Find where the given text appears and provide that cell's center as (x, y) coordinate. 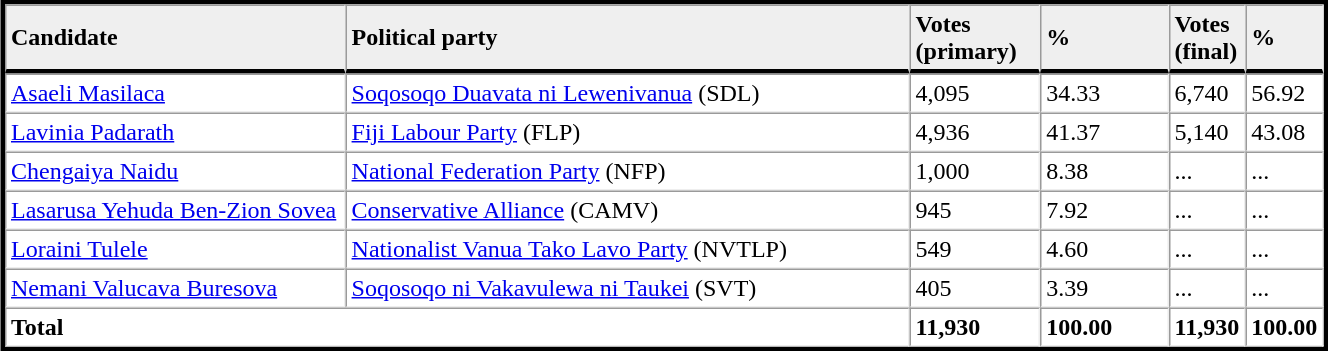
Soqosoqo ni Vakavulewa ni Taukei (SVT) (628, 288)
Soqosoqo Duavata ni Lewenivanua (SDL) (628, 94)
43.08 (1284, 132)
7.92 (1104, 210)
945 (976, 210)
Votes(primary) (976, 38)
Nationalist Vanua Tako Lavo Party (NVTLP) (628, 250)
Asaeli Masilaca (176, 94)
Candidate (176, 38)
Total (458, 328)
Nemani Valucava Buresova (176, 288)
Loraini Tulele (176, 250)
National Federation Party (NFP) (628, 172)
Chengaiya Naidu (176, 172)
Lavinia Padarath (176, 132)
Political party (628, 38)
56.92 (1284, 94)
8.38 (1104, 172)
549 (976, 250)
5,140 (1206, 132)
41.37 (1104, 132)
4,936 (976, 132)
4.60 (1104, 250)
1,000 (976, 172)
Votes(final) (1206, 38)
6,740 (1206, 94)
Lasarusa Yehuda Ben-Zion Sovea (176, 210)
4,095 (976, 94)
Conservative Alliance (CAMV) (628, 210)
Fiji Labour Party (FLP) (628, 132)
3.39 (1104, 288)
34.33 (1104, 94)
405 (976, 288)
